Detect which cell encompasses the target text, then output its [X, Y] center coordinate. 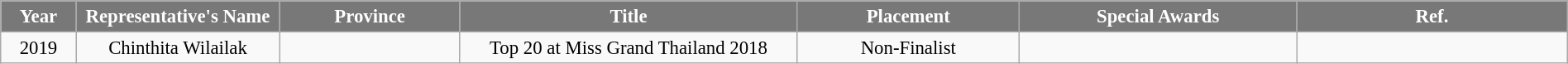
Year [38, 17]
Placement [908, 17]
2019 [38, 48]
Ref. [1432, 17]
Non-Finalist [908, 48]
Top 20 at Miss Grand Thailand 2018 [629, 48]
Special Awards [1158, 17]
Province [370, 17]
Title [629, 17]
Representative's Name [178, 17]
Chinthita Wilailak [178, 48]
